Return the (X, Y) coordinate for the center point of the cell that contains the specified text.  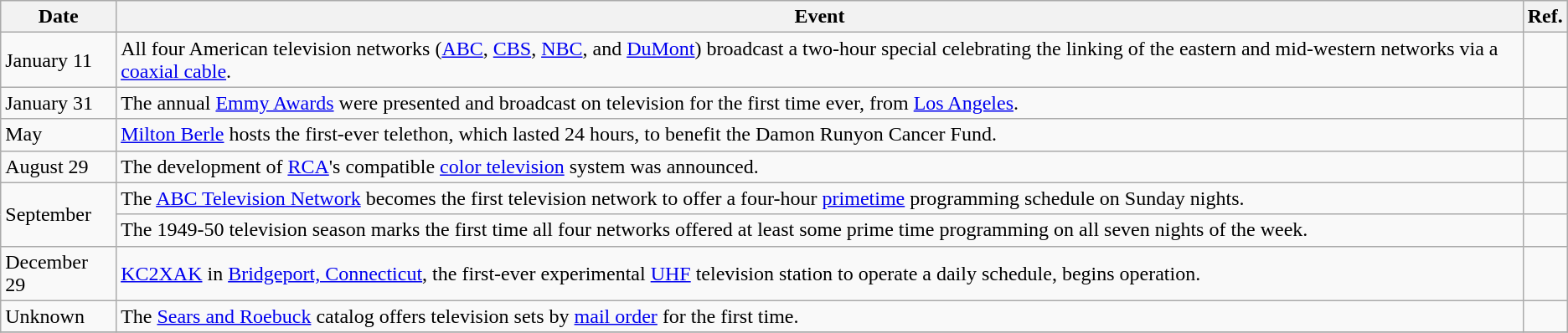
January 31 (59, 103)
August 29 (59, 166)
Date (59, 17)
The Sears and Roebuck catalog offers television sets by mail order for the first time. (820, 316)
Milton Berle hosts the first-ever telethon, which lasted 24 hours, to benefit the Damon Runyon Cancer Fund. (820, 135)
May (59, 135)
Unknown (59, 316)
KC2XAK in Bridgeport, Connecticut, the first-ever experimental UHF television station to operate a daily schedule, begins operation. (820, 273)
The annual Emmy Awards were presented and broadcast on television for the first time ever, from Los Angeles. (820, 103)
September (59, 214)
December 29 (59, 273)
January 11 (59, 60)
Ref. (1545, 17)
The ABC Television Network becomes the first television network to offer a four-hour primetime programming schedule on Sunday nights. (820, 198)
Event (820, 17)
The 1949-50 television season marks the first time all four networks offered at least some prime time programming on all seven nights of the week. (820, 230)
The development of RCA's compatible color television system was announced. (820, 166)
